Find where the given text appears and provide that cell's center as (X, Y) coordinate. 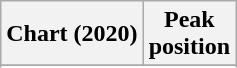
Peakposition (189, 34)
Chart (2020) (72, 34)
